For the text-containing cell, return its midpoint in (X, Y) coordinate format. 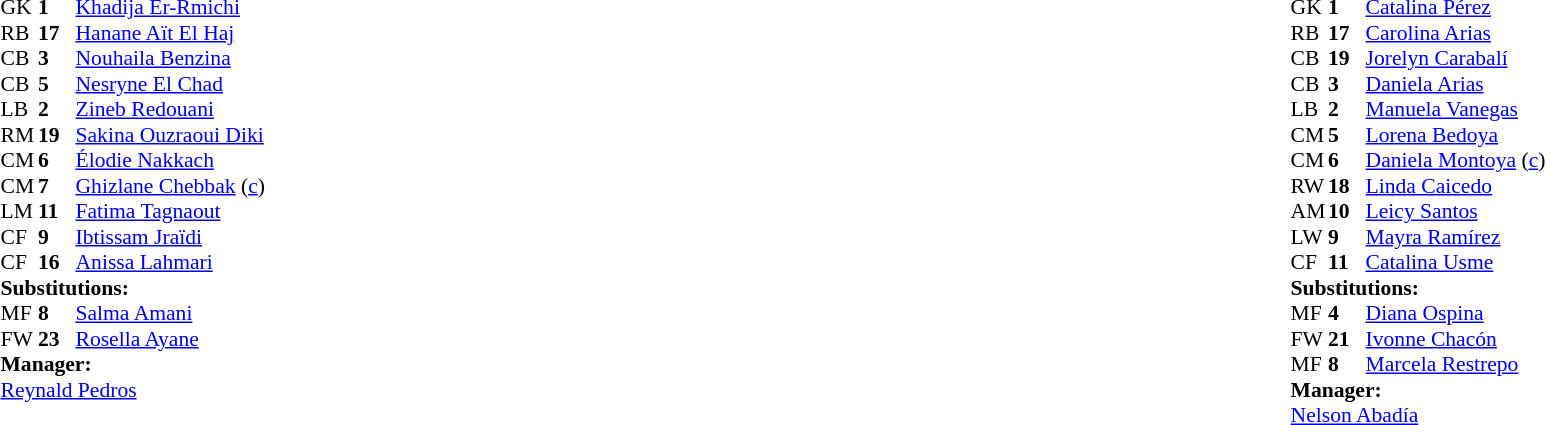
Manager: (132, 365)
Zineb Redouani (170, 109)
RM (19, 135)
Sakina Ouzraoui Diki (170, 135)
Hanane Aït El Haj (170, 33)
Nesryne El Chad (170, 84)
16 (57, 263)
Fatima Tagnaout (170, 211)
7 (57, 186)
Élodie Nakkach (170, 161)
Ghizlane Chebbak (c) (170, 186)
Rosella Ayane (170, 339)
Reynald Pedros (132, 390)
LW (1310, 237)
10 (1347, 211)
RW (1310, 186)
Anissa Lahmari (170, 263)
LM (19, 211)
AM (1310, 211)
Substitutions: (132, 288)
18 (1347, 186)
21 (1347, 339)
Ibtissam Jraïdi (170, 237)
4 (1347, 313)
Nouhaila Benzina (170, 59)
23 (57, 339)
Salma Amani (170, 313)
